Output the (x, y) coordinate of the center of the cell containing the given text.  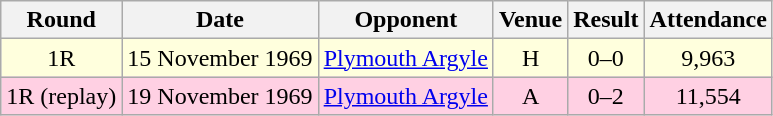
1R (62, 58)
9,963 (708, 58)
Date (220, 20)
H (530, 58)
0–2 (606, 96)
Opponent (406, 20)
1R (replay) (62, 96)
11,554 (708, 96)
A (530, 96)
0–0 (606, 58)
15 November 1969 (220, 58)
19 November 1969 (220, 96)
Result (606, 20)
Venue (530, 20)
Attendance (708, 20)
Round (62, 20)
